Return the (X, Y) coordinate for the center point of the cell that contains the specified text.  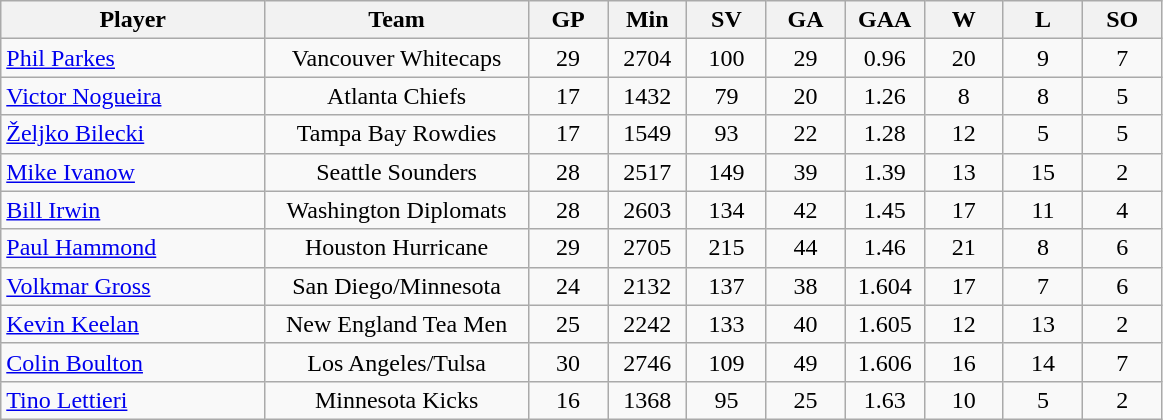
2242 (648, 324)
2746 (648, 362)
44 (806, 248)
109 (726, 362)
Atlanta Chiefs (397, 96)
40 (806, 324)
38 (806, 286)
2705 (648, 248)
Team (397, 20)
215 (726, 248)
GP (568, 20)
93 (726, 134)
49 (806, 362)
100 (726, 58)
W (964, 20)
22 (806, 134)
9 (1042, 58)
Minnesota Kicks (397, 400)
39 (806, 172)
4 (1122, 210)
SV (726, 20)
1.63 (884, 400)
Phil Parkes (133, 58)
11 (1042, 210)
1432 (648, 96)
1.39 (884, 172)
GAA (884, 20)
0.96 (884, 58)
Colin Boulton (133, 362)
1.606 (884, 362)
L (1042, 20)
GA (806, 20)
Vancouver Whitecaps (397, 58)
10 (964, 400)
79 (726, 96)
1368 (648, 400)
149 (726, 172)
133 (726, 324)
24 (568, 286)
Los Angeles/Tulsa (397, 362)
2132 (648, 286)
Mike Ivanow (133, 172)
42 (806, 210)
14 (1042, 362)
1.604 (884, 286)
SO (1122, 20)
1.46 (884, 248)
Washington Diplomats (397, 210)
1549 (648, 134)
Houston Hurricane (397, 248)
Kevin Keelan (133, 324)
1.28 (884, 134)
Seattle Sounders (397, 172)
Volkmar Gross (133, 286)
Player (133, 20)
2704 (648, 58)
30 (568, 362)
137 (726, 286)
Željko Bilecki (133, 134)
1.26 (884, 96)
Bill Irwin (133, 210)
New England Tea Men (397, 324)
Paul Hammond (133, 248)
San Diego/Minnesota (397, 286)
Tino Lettieri (133, 400)
15 (1042, 172)
Min (648, 20)
2603 (648, 210)
1.45 (884, 210)
95 (726, 400)
Tampa Bay Rowdies (397, 134)
2517 (648, 172)
134 (726, 210)
Victor Nogueira (133, 96)
1.605 (884, 324)
21 (964, 248)
